Return (x, y) of the center of cell containing provided text 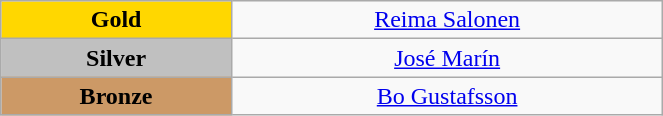
Gold (116, 20)
Silver (116, 58)
Bo Gustafsson (446, 96)
Bronze (116, 96)
Reima Salonen (446, 20)
José Marín (446, 58)
